For the text-containing cell, return its midpoint in (X, Y) coordinate format. 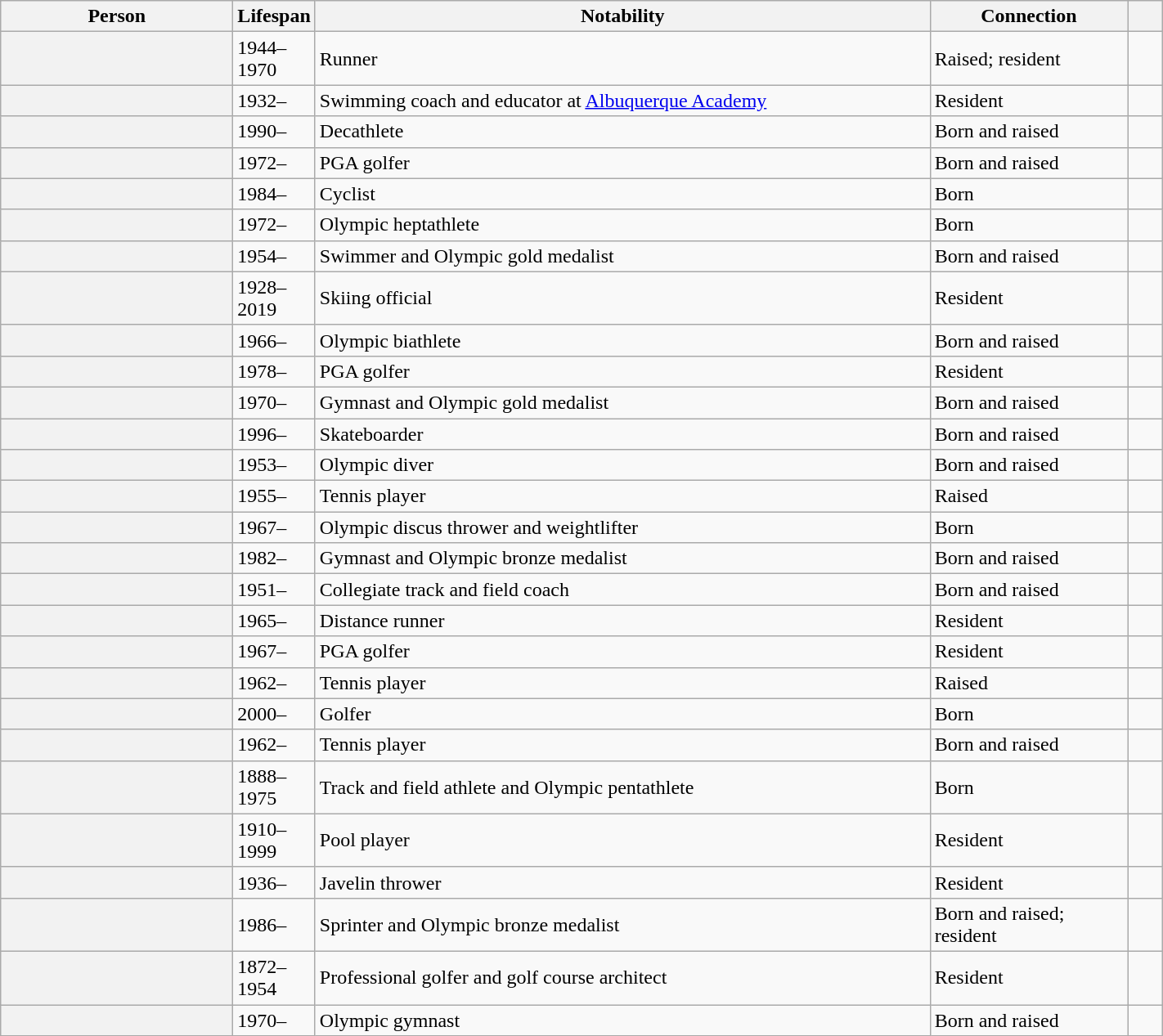
Gymnast and Olympic bronze medalist (622, 558)
Swimming coach and educator at Albuquerque Academy (622, 101)
1872–1954 (274, 978)
1996– (274, 434)
Raised; resident (1029, 59)
1966– (274, 340)
1982– (274, 558)
Javelin thrower (622, 882)
1978– (274, 371)
1951– (274, 590)
Skiing official (622, 298)
1990– (274, 132)
1954– (274, 256)
Professional golfer and golf course architect (622, 978)
1984– (274, 194)
Collegiate track and field coach (622, 590)
Born and raised; resident (1029, 924)
1965– (274, 621)
Sprinter and Olympic bronze medalist (622, 924)
Person (117, 16)
Golfer (622, 714)
1944–1970 (274, 59)
1888–1975 (274, 787)
Pool player (622, 841)
Olympic discus thrower and weightlifter (622, 527)
Cyclist (622, 194)
1986– (274, 924)
1910–1999 (274, 841)
Lifespan (274, 16)
Connection (1029, 16)
Olympic diver (622, 465)
Olympic biathlete (622, 340)
1932– (274, 101)
Swimmer and Olympic gold medalist (622, 256)
Skateboarder (622, 434)
1953– (274, 465)
1928–2019 (274, 298)
Notability (622, 16)
1936– (274, 882)
Decathlete (622, 132)
1955– (274, 496)
Track and field athlete and Olympic pentathlete (622, 787)
Olympic gymnast (622, 1020)
2000– (274, 714)
Runner (622, 59)
Distance runner (622, 621)
Gymnast and Olympic gold medalist (622, 402)
Olympic heptathlete (622, 225)
